Provide the [X, Y] coordinate of the cell's center where the given text is located.  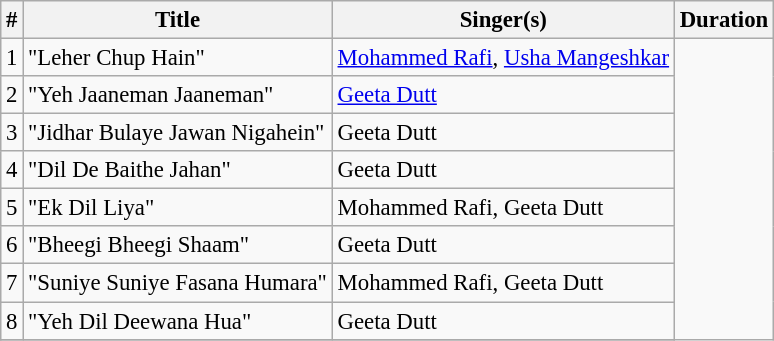
7 [12, 283]
6 [12, 245]
Title [178, 20]
3 [12, 133]
"Yeh Jaaneman Jaaneman" [178, 95]
1 [12, 58]
5 [12, 208]
"Ek Dil Liya" [178, 208]
8 [12, 321]
4 [12, 170]
"Jidhar Bulaye Jawan Nigahein" [178, 133]
"Suniye Suniye Fasana Humara" [178, 283]
"Bheegi Bheegi Shaam" [178, 245]
"Dil De Baithe Jahan" [178, 170]
Duration [724, 20]
Mohammed Rafi, Usha Mangeshkar [503, 58]
2 [12, 95]
Singer(s) [503, 20]
"Leher Chup Hain" [178, 58]
"Yeh Dil Deewana Hua" [178, 321]
# [12, 20]
